Provide the [x, y] coordinate of the cell's center where the given text is located.  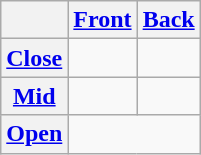
Open [34, 134]
Close [34, 58]
Back [168, 20]
Front [102, 20]
Mid [34, 96]
